Determine the (x, y) coordinate at the center of the cell enclosing the given text.  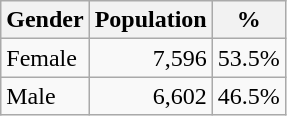
Male (45, 96)
53.5% (248, 58)
7,596 (150, 58)
6,602 (150, 96)
Gender (45, 20)
% (248, 20)
Population (150, 20)
Female (45, 58)
46.5% (248, 96)
